Detect which cell encompasses the target text, then output its [X, Y] center coordinate. 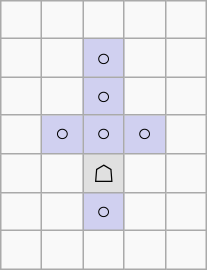
☖ [104, 173]
